Return [x, y] of the center of cell containing provided text 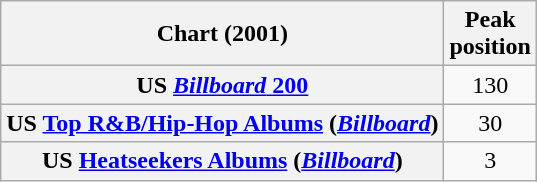
Chart (2001) [222, 34]
US Billboard 200 [222, 85]
US Heatseekers Albums (Billboard) [222, 161]
30 [490, 123]
3 [490, 161]
130 [490, 85]
US Top R&B/Hip-Hop Albums (Billboard) [222, 123]
Peakposition [490, 34]
